Extract the (x, y) coordinate from the center of the cell holding the provided text.  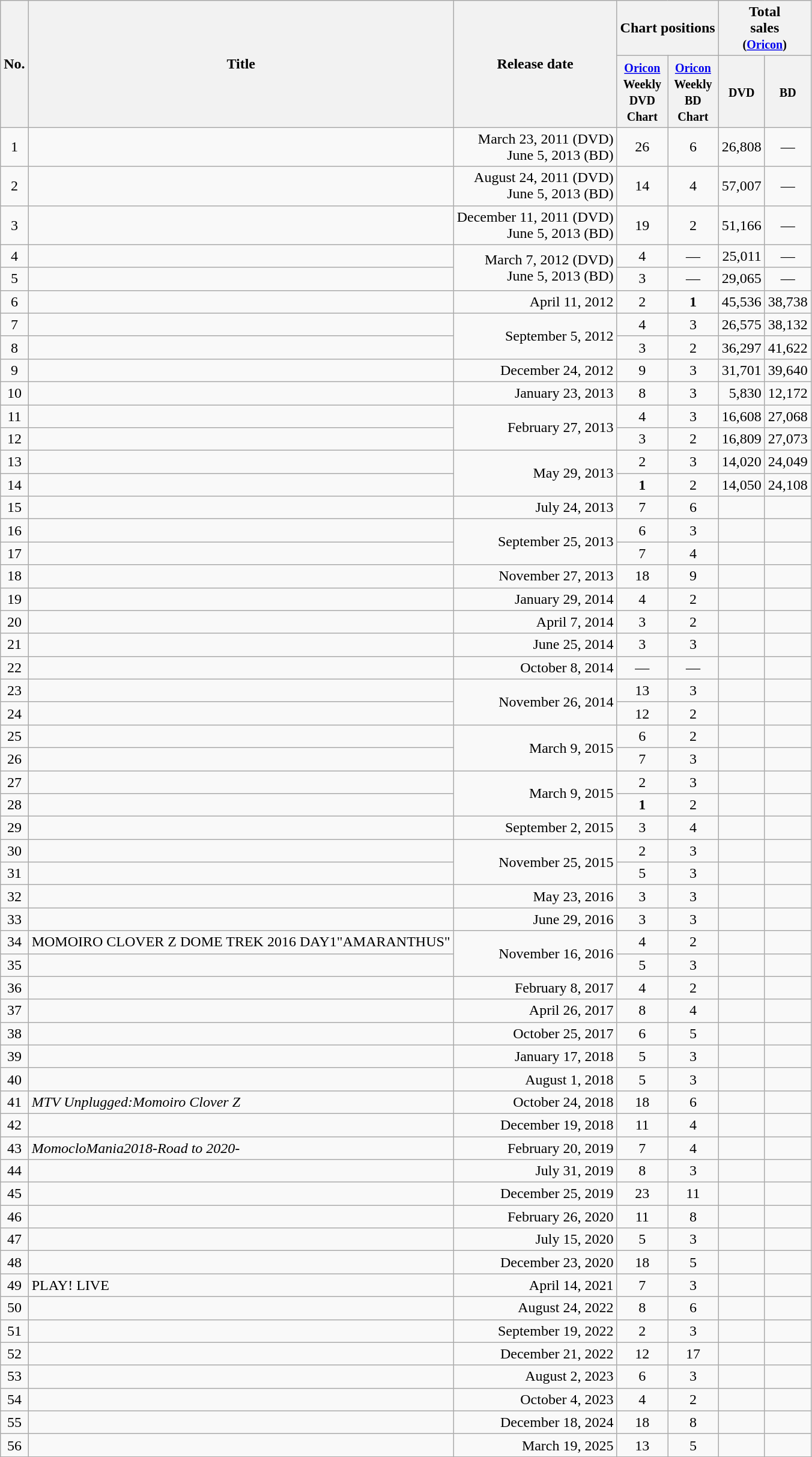
35 (14, 965)
22 (14, 668)
BD (788, 91)
October 25, 2017 (535, 1033)
33 (14, 919)
14,050 (741, 485)
32 (14, 896)
50 (14, 1308)
Release date (535, 64)
31,701 (741, 370)
16 (14, 531)
October 4, 2023 (535, 1399)
24,049 (788, 462)
52 (14, 1354)
25,011 (741, 256)
40 (14, 1079)
47 (14, 1240)
Totalsales(Oricon) (765, 28)
Title (241, 64)
January 17, 2018 (535, 1056)
MTV Unplugged:Momoiro Clover Z (241, 1102)
28 (14, 805)
OriconWeeklyDVDChart (643, 91)
10 (14, 393)
August 1, 2018 (535, 1079)
September 19, 2022 (535, 1331)
29,065 (741, 279)
November 25, 2015 (535, 862)
27,073 (788, 439)
30 (14, 851)
25 (14, 736)
June 25, 2014 (535, 645)
56 (14, 1445)
14,020 (741, 462)
September 2, 2015 (535, 828)
31 (14, 874)
46 (14, 1217)
December 18, 2024 (535, 1422)
5,830 (741, 393)
August 2, 2023 (535, 1376)
38,132 (788, 324)
42 (14, 1125)
15 (14, 508)
27 (14, 782)
38 (14, 1033)
51,166 (741, 225)
45,536 (741, 302)
February 27, 2013 (535, 428)
39 (14, 1056)
July 15, 2020 (535, 1240)
34 (14, 942)
April 11, 2012 (535, 302)
December 19, 2018 (535, 1125)
24 (14, 713)
16,608 (741, 416)
44 (14, 1171)
36 (14, 988)
DVD (741, 91)
Chart positions (668, 28)
October 24, 2018 (535, 1102)
June 29, 2016 (535, 919)
April 7, 2014 (535, 622)
January 23, 2013 (535, 393)
July 31, 2019 (535, 1171)
November 27, 2013 (535, 576)
February 20, 2019 (535, 1148)
54 (14, 1399)
December 11, 2011 (DVD)June 5, 2013 (BD) (535, 225)
29 (14, 828)
MOMOIRO CLOVER Z DOME TREK 2016 DAY1"AMARANTHUS" (241, 942)
55 (14, 1422)
December 21, 2022 (535, 1354)
December 24, 2012 (535, 370)
March 7, 2012 (DVD)June 5, 2013 (BD) (535, 267)
October 8, 2014 (535, 668)
March 19, 2025 (535, 1445)
12,172 (788, 393)
August 24, 2011 (DVD)June 5, 2013 (BD) (535, 186)
July 24, 2013 (535, 508)
February 26, 2020 (535, 1217)
November 16, 2016 (535, 954)
57,007 (741, 186)
MomocloMania2018-Road to 2020- (241, 1148)
April 26, 2017 (535, 1011)
OriconWeeklyBDChart (693, 91)
36,297 (741, 347)
48 (14, 1262)
May 23, 2016 (535, 896)
53 (14, 1376)
December 25, 2019 (535, 1194)
December 23, 2020 (535, 1262)
43 (14, 1148)
38,738 (788, 302)
51 (14, 1331)
27,068 (788, 416)
26,808 (741, 147)
March 23, 2011 (DVD)June 5, 2013 (BD) (535, 147)
37 (14, 1011)
No. (14, 64)
April 14, 2021 (535, 1285)
41 (14, 1102)
24,108 (788, 485)
45 (14, 1194)
49 (14, 1285)
26,575 (741, 324)
39,640 (788, 370)
November 26, 2014 (535, 702)
21 (14, 645)
January 29, 2014 (535, 599)
February 8, 2017 (535, 988)
16,809 (741, 439)
PLAY! LIVE (241, 1285)
20 (14, 622)
September 25, 2013 (535, 542)
May 29, 2013 (535, 473)
41,622 (788, 347)
September 5, 2012 (535, 336)
August 24, 2022 (535, 1308)
